Capture the cell that displays the provided text and extract its [x, y] central coordinate. 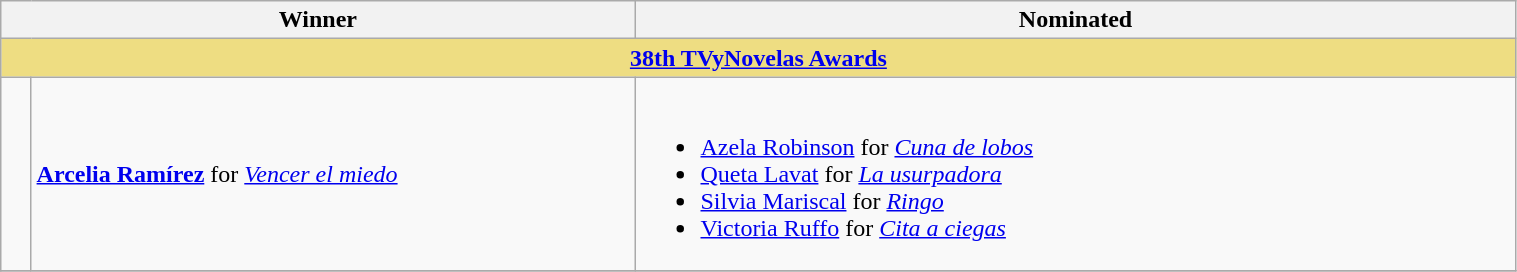
Winner [318, 20]
Azela Robinson for Cuna de lobosQueta Lavat for La usurpadoraSilvia Mariscal for RingoVictoria Ruffo for Cita a ciegas [1076, 174]
38th TVyNovelas Awards [758, 58]
Arcelia Ramírez for Vencer el miedo [333, 174]
Nominated [1076, 20]
